Detect which cell encompasses the target text, then output its [X, Y] center coordinate. 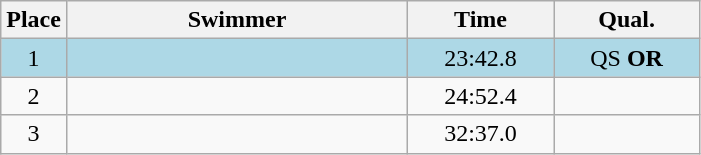
Swimmer [236, 20]
23:42.8 [481, 58]
QS OR [627, 58]
Time [481, 20]
3 [34, 134]
24:52.4 [481, 96]
2 [34, 96]
32:37.0 [481, 134]
Qual. [627, 20]
1 [34, 58]
Place [34, 20]
